Locate the cell with the specified text and output its [X, Y] center coordinate. 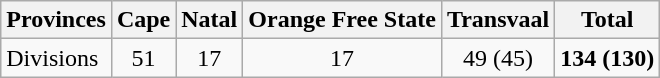
Provinces [56, 20]
Cape [143, 20]
Transvaal [498, 20]
134 (130) [608, 58]
Total [608, 20]
Orange Free State [342, 20]
Divisions [56, 58]
Natal [210, 20]
51 [143, 58]
49 (45) [498, 58]
